Find where the given text appears and provide that cell's center as [X, Y] coordinate. 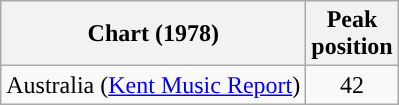
Chart (1978) [154, 34]
Peakposition [352, 34]
42 [352, 85]
Australia (Kent Music Report) [154, 85]
